Return the (X, Y) coordinate for the center point of the cell that contains the specified text.  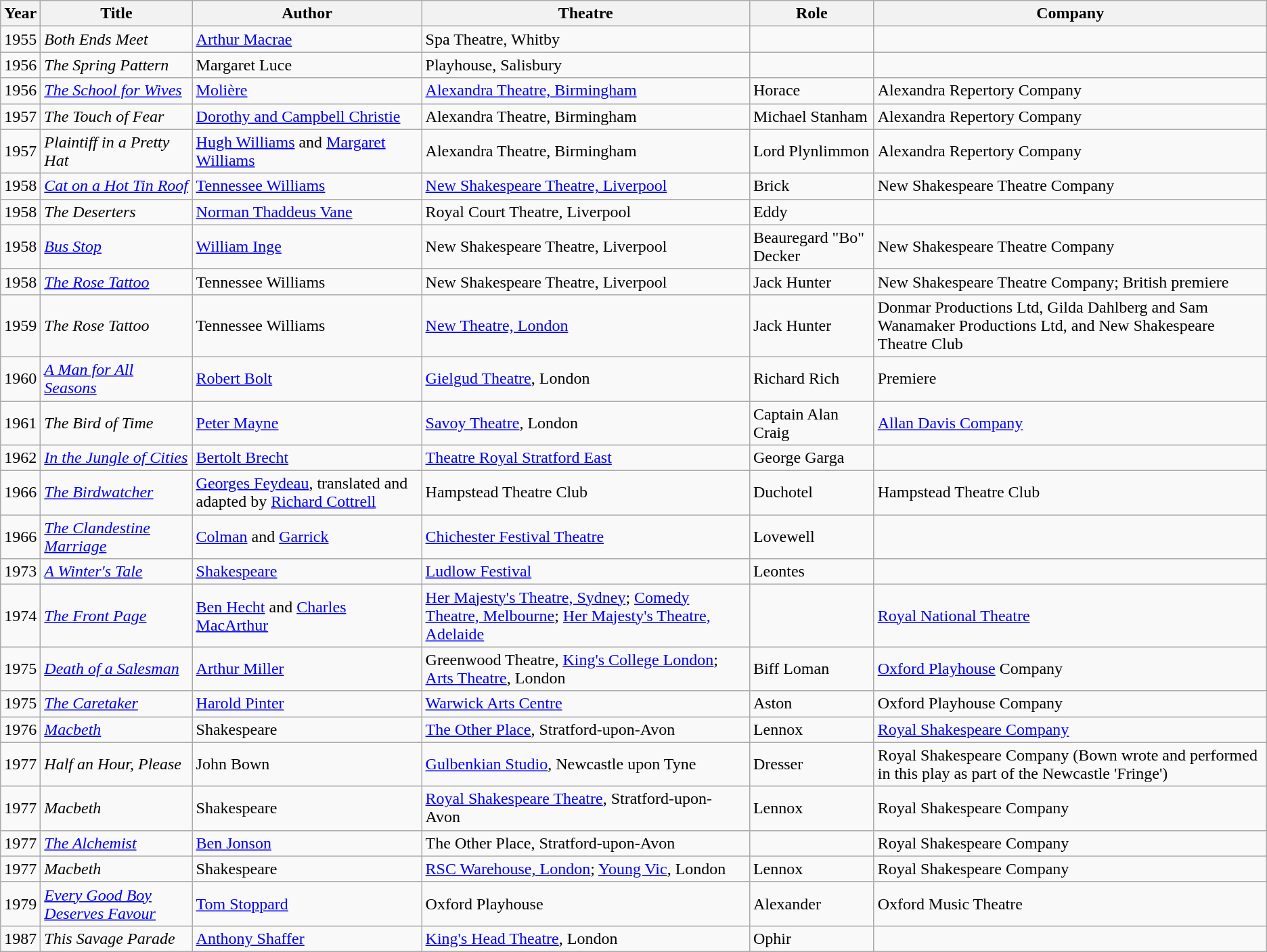
Every Good Boy Deserves Favour (116, 904)
Duchotel (812, 493)
Royal Court Theatre, Liverpool (585, 212)
Beauregard "Bo" Decker (812, 246)
Royal Shakespeare Company (Bown wrote and performed in this play as part of the Newcastle 'Fringe') (1070, 765)
Allan Davis Company (1070, 422)
Title (116, 14)
1973 (20, 572)
Dorothy and Campbell Christie (307, 116)
Biff Loman (812, 668)
Greenwood Theatre, King's College London; Arts Theatre, London (585, 668)
Oxford Music Theatre (1070, 904)
Cat on a Hot Tin Roof (116, 186)
Dresser (812, 765)
The School for Wives (116, 91)
1979 (20, 904)
1959 (20, 325)
Savoy Theatre, London (585, 422)
Colman and Garrick (307, 537)
Ben Jonson (307, 843)
Horace (812, 91)
Donmar Productions Ltd, Gilda Dahlberg and Sam Wanamaker Productions Ltd, and New Shakespeare Theatre Club (1070, 325)
Richard Rich (812, 379)
Arthur Macrae (307, 39)
Playhouse, Salisbury (585, 65)
Hugh Williams and Margaret Williams (307, 152)
Both Ends Meet (116, 39)
Gielgud Theatre, London (585, 379)
A Winter's Tale (116, 572)
New Shakespeare Theatre Company; British premiere (1070, 281)
Theatre Royal Stratford East (585, 458)
Aston (812, 704)
Gulbenkian Studio, Newcastle upon Tyne (585, 765)
Bus Stop (116, 246)
Tom Stoppard (307, 904)
The Clandestine Marriage (116, 537)
Company (1070, 14)
1962 (20, 458)
The Deserters (116, 212)
The Caretaker (116, 704)
New Theatre, London (585, 325)
Molière (307, 91)
John Bown (307, 765)
Eddy (812, 212)
The Touch of Fear (116, 116)
1974 (20, 616)
Ophir (812, 938)
George Garga (812, 458)
1960 (20, 379)
Oxford Playhouse (585, 904)
1987 (20, 938)
King's Head Theatre, London (585, 938)
Margaret Luce (307, 65)
Death of a Salesman (116, 668)
1961 (20, 422)
Half an Hour, Please (116, 765)
The Alchemist (116, 843)
Anthony Shaffer (307, 938)
Author (307, 14)
Lord Plynlimmon (812, 152)
Georges Feydeau, translated and adapted by Richard Cottrell (307, 493)
1955 (20, 39)
Lovewell (812, 537)
Ludlow Festival (585, 572)
Chichester Festival Theatre (585, 537)
Captain Alan Craig (812, 422)
Leontes (812, 572)
Michael Stanham (812, 116)
The Spring Pattern (116, 65)
Year (20, 14)
William Inge (307, 246)
Ben Hecht and Charles MacArthur (307, 616)
The Birdwatcher (116, 493)
Spa Theatre, Whitby (585, 39)
Brick (812, 186)
The Bird of Time (116, 422)
RSC Warehouse, London; Young Vic, London (585, 869)
Plaintiff in a Pretty Hat (116, 152)
Theatre (585, 14)
Arthur Miller (307, 668)
Royal Shakespeare Theatre, Stratford-upon-Avon (585, 808)
Norman Thaddeus Vane (307, 212)
Harold Pinter (307, 704)
A Man for All Seasons (116, 379)
This Savage Parade (116, 938)
Alexander (812, 904)
Premiere (1070, 379)
Her Majesty's Theatre, Sydney; Comedy Theatre, Melbourne; Her Majesty's Theatre, Adelaide (585, 616)
Role (812, 14)
Peter Mayne (307, 422)
Robert Bolt (307, 379)
Royal National Theatre (1070, 616)
Warwick Arts Centre (585, 704)
Bertolt Brecht (307, 458)
The Front Page (116, 616)
In the Jungle of Cities (116, 458)
1976 (20, 729)
